Detect which cell encompasses the target text, then output its (X, Y) center coordinate. 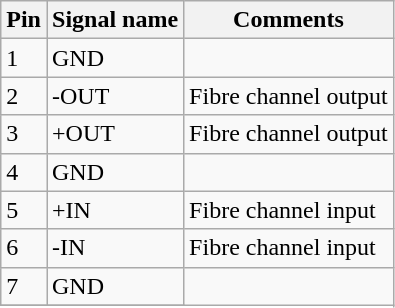
6 (24, 248)
+IN (114, 210)
5 (24, 210)
Pin (24, 20)
Comments (289, 20)
4 (24, 172)
3 (24, 134)
2 (24, 96)
+OUT (114, 134)
Signal name (114, 20)
7 (24, 286)
1 (24, 58)
-IN (114, 248)
-OUT (114, 96)
